Return (x, y) of the center of cell containing provided text 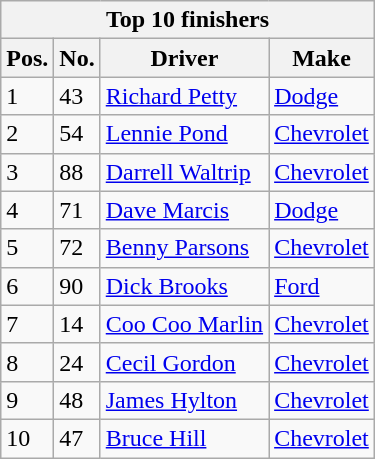
88 (77, 172)
Dave Marcis (184, 210)
Richard Petty (184, 96)
4 (28, 210)
Cecil Gordon (184, 362)
3 (28, 172)
Coo Coo Marlin (184, 324)
Ford (322, 286)
James Hylton (184, 400)
10 (28, 438)
9 (28, 400)
8 (28, 362)
5 (28, 248)
54 (77, 134)
Bruce Hill (184, 438)
Pos. (28, 58)
Driver (184, 58)
14 (77, 324)
43 (77, 96)
1 (28, 96)
Benny Parsons (184, 248)
48 (77, 400)
7 (28, 324)
47 (77, 438)
Darrell Waltrip (184, 172)
6 (28, 286)
2 (28, 134)
Make (322, 58)
72 (77, 248)
90 (77, 286)
Top 10 finishers (188, 20)
71 (77, 210)
Dick Brooks (184, 286)
Lennie Pond (184, 134)
No. (77, 58)
24 (77, 362)
